Locate the cell with the specified text and output its [X, Y] center coordinate. 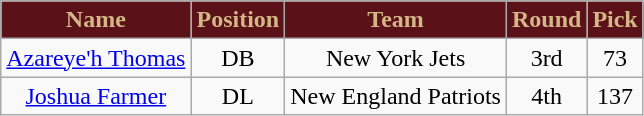
Pick [615, 20]
Azareye'h Thomas [96, 58]
DB [238, 58]
Team [396, 20]
Round [546, 20]
Name [96, 20]
4th [546, 96]
73 [615, 58]
Joshua Farmer [96, 96]
New York Jets [396, 58]
DL [238, 96]
New England Patriots [396, 96]
137 [615, 96]
3rd [546, 58]
Position [238, 20]
